Determine the [X, Y] coordinate at the center of the cell enclosing the given text.  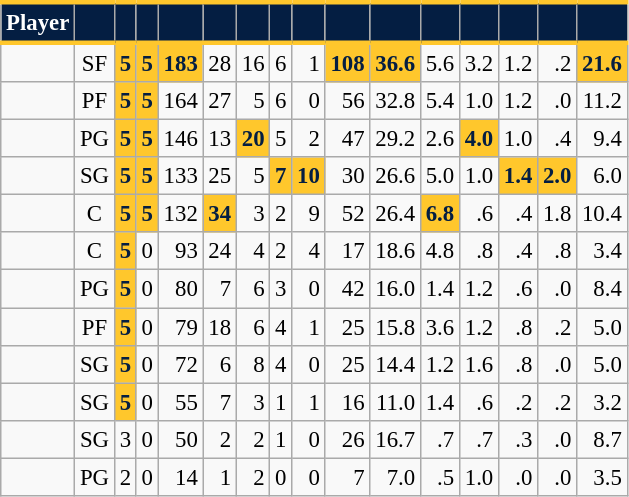
183 [180, 62]
4.0 [478, 139]
18 [220, 327]
8.4 [602, 289]
93 [180, 251]
7.0 [395, 477]
26 [348, 439]
27 [220, 101]
32.8 [395, 101]
132 [180, 214]
47 [348, 139]
3.5 [602, 477]
13 [220, 139]
52 [348, 214]
146 [180, 139]
5.4 [440, 101]
50 [180, 439]
2.6 [440, 139]
6.8 [440, 214]
1.8 [558, 214]
20 [252, 139]
10.4 [602, 214]
SF [95, 62]
3.4 [602, 251]
14.4 [395, 364]
1.6 [478, 364]
30 [348, 176]
36.6 [395, 62]
17 [348, 251]
34 [220, 214]
26.4 [395, 214]
8 [252, 364]
11.0 [395, 402]
9 [308, 214]
42 [348, 289]
3.6 [440, 327]
72 [180, 364]
28 [220, 62]
80 [180, 289]
16.0 [395, 289]
15.8 [395, 327]
8.7 [602, 439]
5.6 [440, 62]
29.2 [395, 139]
16.7 [395, 439]
18.6 [395, 251]
4.8 [440, 251]
.5 [440, 477]
164 [180, 101]
55 [180, 402]
11.2 [602, 101]
21.6 [602, 62]
Player [38, 22]
133 [180, 176]
108 [348, 62]
.3 [518, 439]
26.6 [395, 176]
24 [220, 251]
79 [180, 327]
9.4 [602, 139]
2.0 [558, 176]
6.0 [602, 176]
56 [348, 101]
10 [308, 176]
14 [180, 477]
